Detect which cell encompasses the target text, then output its [x, y] center coordinate. 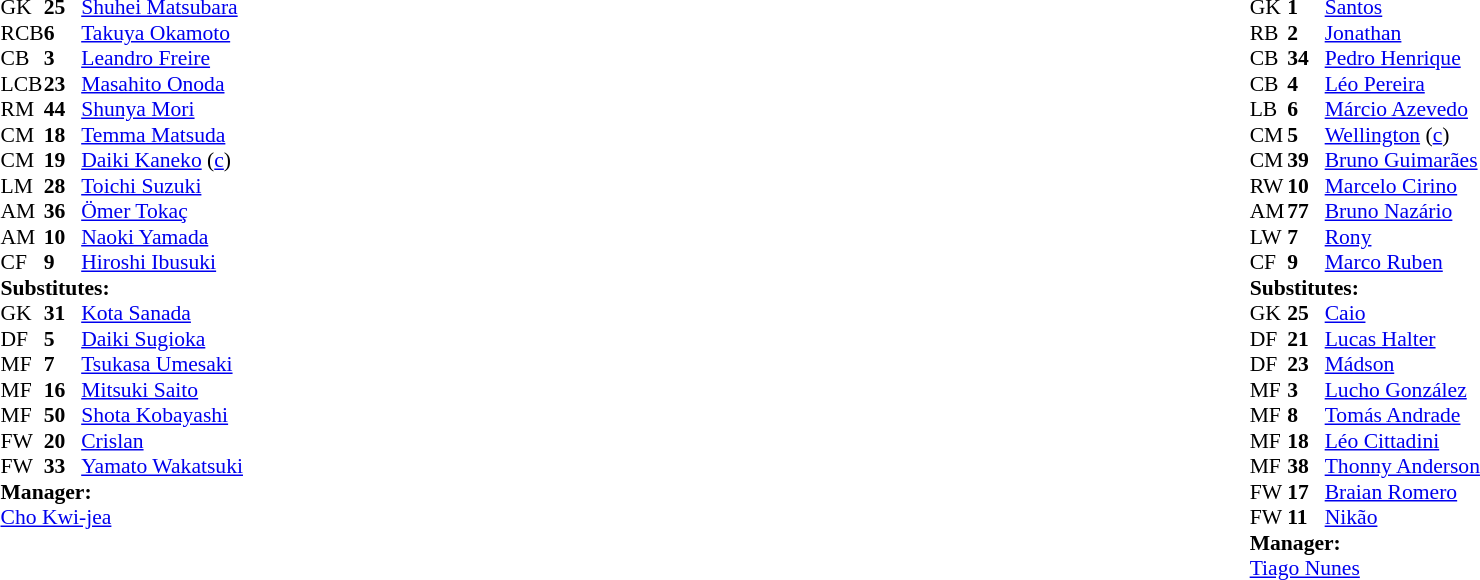
21 [1306, 339]
Wellington (c) [1402, 135]
RCB [22, 33]
20 [63, 441]
2 [1306, 33]
Ömer Tokaç [162, 211]
Marcelo Cirino [1402, 186]
16 [63, 390]
Naoki Yamada [162, 237]
Lucho González [1402, 390]
Léo Pereira [1402, 84]
Rony [1402, 237]
Pedro Henrique [1402, 59]
39 [1306, 161]
Masahito Onoda [162, 84]
Hiroshi Ibusuki [162, 263]
50 [63, 415]
Tsukasa Umesaki [162, 365]
Leandro Freire [162, 59]
Temma Matsuda [162, 135]
RW [1269, 186]
Shota Kobayashi [162, 415]
RB [1269, 33]
31 [63, 313]
Marco Ruben [1402, 263]
Caio [1402, 313]
Jonathan [1402, 33]
4 [1306, 84]
44 [63, 109]
Lucas Halter [1402, 339]
34 [1306, 59]
Daiki Kaneko (c) [162, 161]
28 [63, 186]
Mitsuki Saito [162, 390]
RM [22, 109]
Toichi Suzuki [162, 186]
Cho Kwi-jea [121, 517]
19 [63, 161]
Yamato Wakatsuki [162, 467]
11 [1306, 517]
Takuya Okamoto [162, 33]
33 [63, 467]
Bruno Nazário [1402, 211]
Shunya Mori [162, 109]
36 [63, 211]
Braian Romero [1402, 492]
Tomás Andrade [1402, 415]
Nikão [1402, 517]
8 [1306, 415]
38 [1306, 467]
Daiki Sugioka [162, 339]
LW [1269, 237]
Crislan [162, 441]
Márcio Azevedo [1402, 109]
Kota Sanada [162, 313]
Thonny Anderson [1402, 467]
LM [22, 186]
25 [1306, 313]
LCB [22, 84]
Mádson [1402, 365]
77 [1306, 211]
Bruno Guimarães [1402, 161]
Léo Cittadini [1402, 441]
17 [1306, 492]
LB [1269, 109]
